Locate the cell with the specified text and output its (x, y) center coordinate. 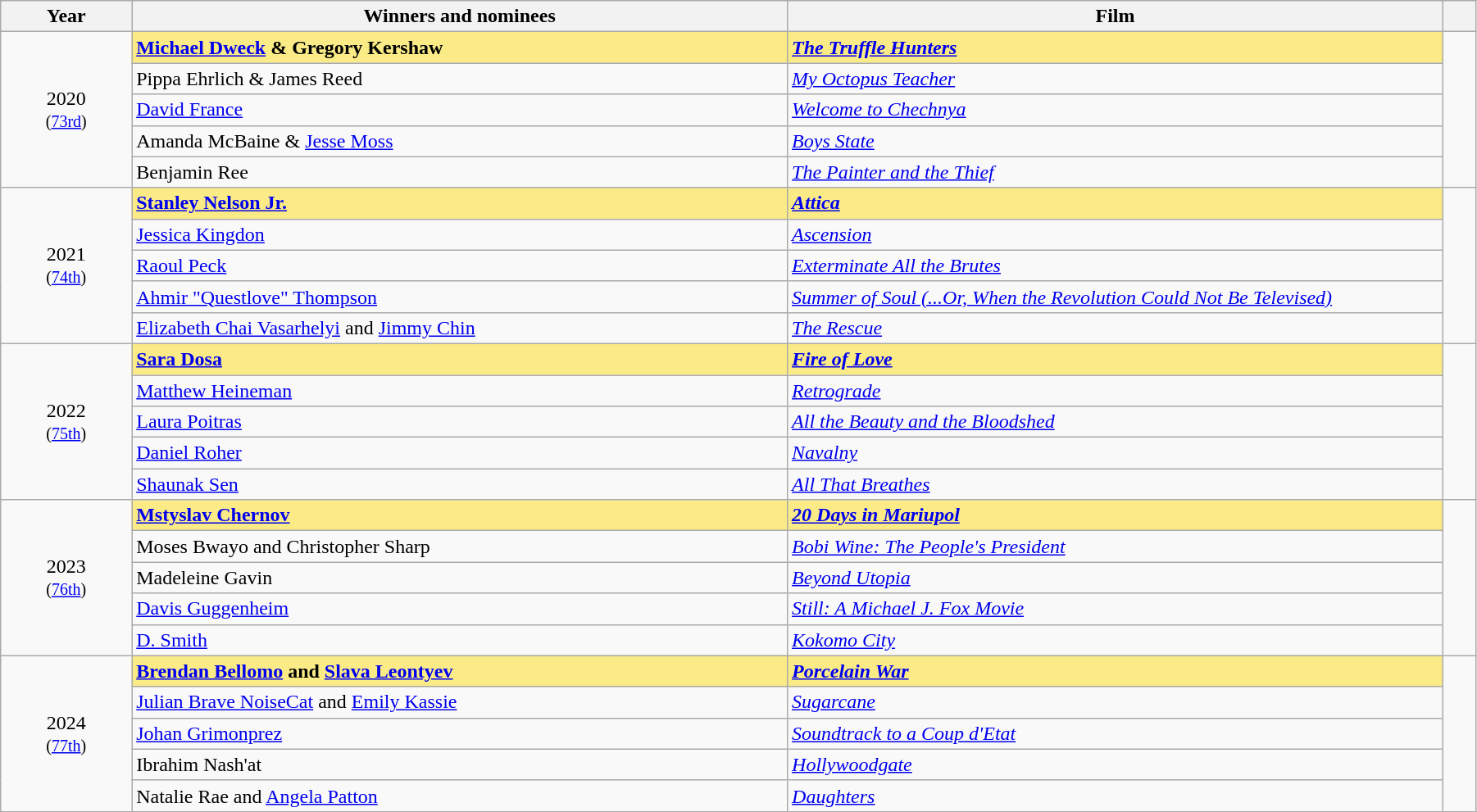
2021(74th) (66, 265)
Year (66, 16)
Jessica Kingdon (460, 234)
My Octopus Teacher (1116, 79)
Attica (1116, 203)
D. Smith (460, 640)
Summer of Soul (...Or, When the Revolution Could Not Be Televised) (1116, 297)
Davis Guggenheim (460, 609)
Sara Dosa (460, 359)
Porcelain War (1116, 671)
All the Beauty and the Bloodshed (1116, 422)
2023(76th) (66, 578)
Fire of Love (1116, 359)
Julian Brave NoiseCat and Emily Kassie (460, 702)
Johan Grimonprez (460, 733)
2024(77th) (66, 733)
Elizabeth Chai Vasarhelyi and Jimmy Chin (460, 328)
David France (460, 110)
The Rescue (1116, 328)
Soundtrack to a Coup d'Etat (1116, 733)
2022(75th) (66, 421)
Ibrahim Nash'at (460, 764)
Still: A Michael J. Fox Movie (1116, 609)
2020(73rd) (66, 110)
Laura Poitras (460, 422)
Navalny (1116, 453)
Retrograde (1116, 391)
Boys State (1116, 141)
20 Days in Mariupol (1116, 515)
Sugarcane (1116, 702)
Matthew Heineman (460, 391)
Daughters (1116, 796)
Welcome to Chechnya (1116, 110)
Exterminate All the Brutes (1116, 265)
Benjamin Ree (460, 172)
Shaunak Sen (460, 484)
Brendan Bellomo and Slava Leontyev (460, 671)
Winners and nominees (460, 16)
Ascension (1116, 234)
Amanda McBaine & Jesse Moss (460, 141)
The Painter and the Thief (1116, 172)
All That Breathes (1116, 484)
Mstyslav Chernov (460, 515)
Pippa Ehrlich & James Reed (460, 79)
Moses Bwayo and Christopher Sharp (460, 547)
Film (1116, 16)
Madeleine Gavin (460, 578)
Michael Dweck & Gregory Kershaw (460, 48)
The Truffle Hunters (1116, 48)
Raoul Peck (460, 265)
Kokomo City (1116, 640)
Natalie Rae and Angela Patton (460, 796)
Bobi Wine: The People's President (1116, 547)
Hollywoodgate (1116, 764)
Stanley Nelson Jr. (460, 203)
Beyond Utopia (1116, 578)
Ahmir "Questlove" Thompson (460, 297)
Daniel Roher (460, 453)
